Pinpoint the cell where the given text exists, returning its [x, y] midpoint coordinate. 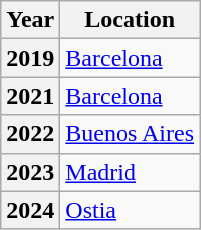
2022 [30, 134]
2023 [30, 172]
Location [130, 20]
Buenos Aires [130, 134]
2019 [30, 58]
Year [30, 20]
2021 [30, 96]
2024 [30, 210]
Ostia [130, 210]
Madrid [130, 172]
